For the text-containing cell, return its midpoint in (X, Y) coordinate format. 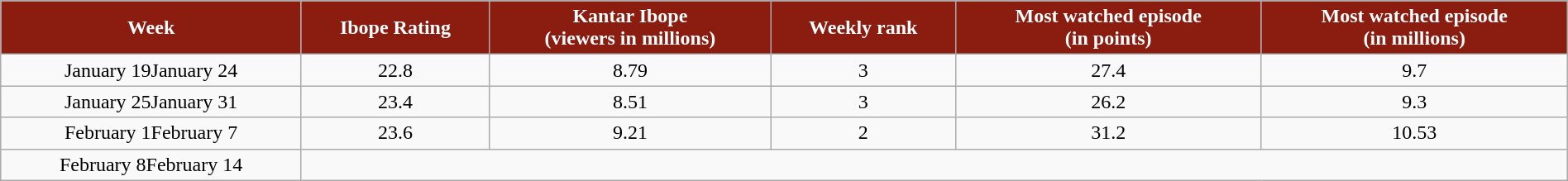
Kantar Ibope(viewers in millions) (630, 28)
Week (151, 28)
Most watched episode(in points) (1108, 28)
9.3 (1414, 102)
Most watched episode(in millions) (1414, 28)
27.4 (1108, 70)
9.7 (1414, 70)
23.4 (395, 102)
22.8 (395, 70)
Weekly rank (863, 28)
February 8February 14 (151, 164)
26.2 (1108, 102)
23.6 (395, 133)
8.79 (630, 70)
9.21 (630, 133)
8.51 (630, 102)
10.53 (1414, 133)
January 25January 31 (151, 102)
31.2 (1108, 133)
February 1February 7 (151, 133)
2 (863, 133)
Ibope Rating (395, 28)
January 19January 24 (151, 70)
